Search for the cell housing the specified text and yield its [x, y] center coordinate. 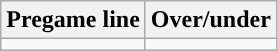
Over/under [210, 20]
Pregame line [74, 20]
